Locate the cell with the specified text and output its [X, Y] center coordinate. 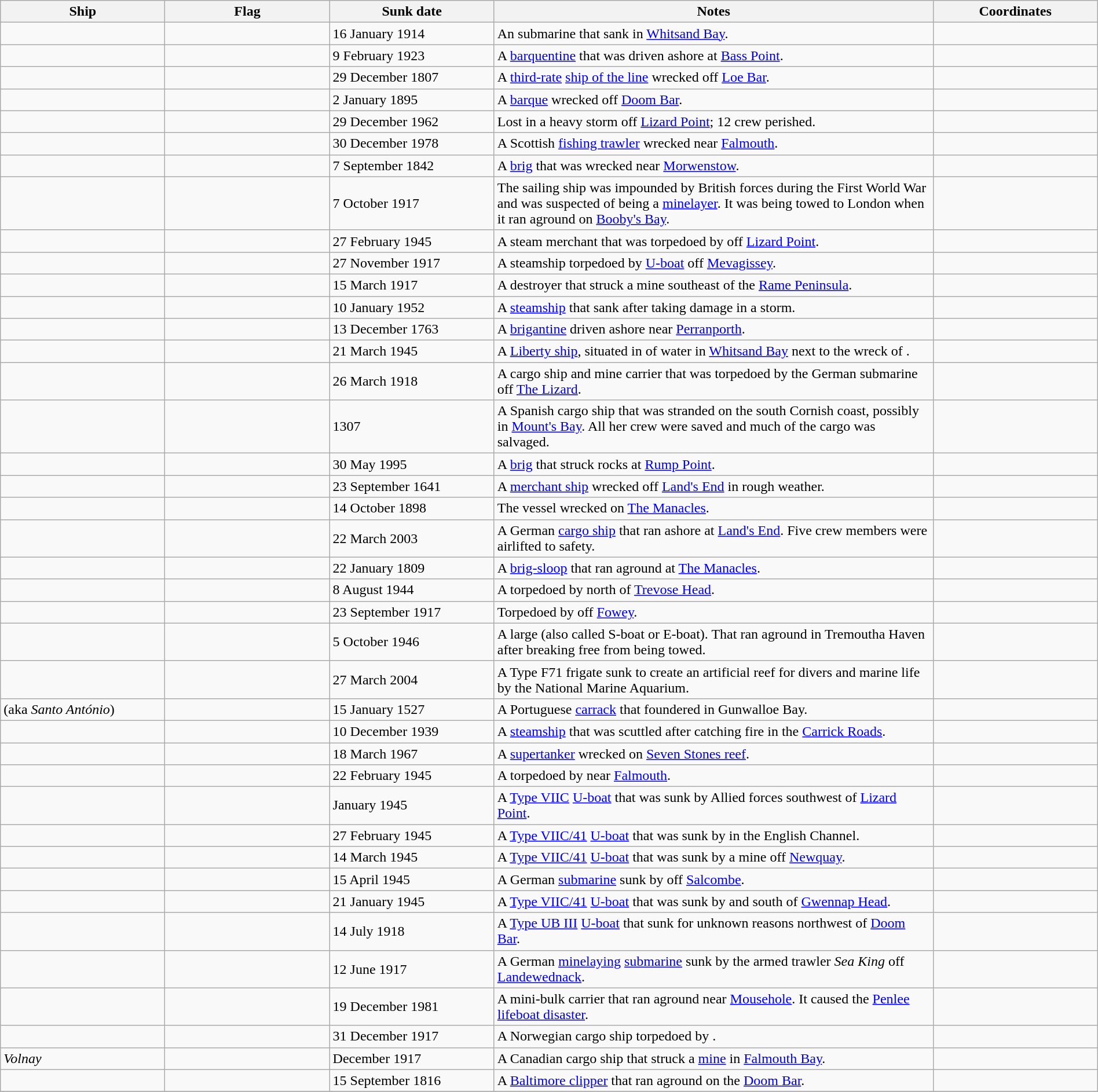
A torpedoed by near Falmouth. [713, 776]
A Type VIIC/41 U-boat that was sunk by and south of Gwennap Head. [713, 902]
A Type VIIC/41 U-boat that was sunk by in the English Channel. [713, 836]
27 March 2004 [412, 680]
21 March 1945 [412, 351]
1307 [412, 427]
21 January 1945 [412, 902]
23 September 1641 [412, 486]
14 March 1945 [412, 858]
Coordinates [1015, 12]
A German minelaying submarine sunk by the armed trawler Sea King off Landewednack. [713, 969]
A steamship that was scuttled after catching fire in the Carrick Roads. [713, 731]
Notes [713, 12]
30 December 1978 [412, 144]
A Scottish fishing trawler wrecked near Falmouth. [713, 144]
A steamship that sank after taking damage in a storm. [713, 307]
A brig-sloop that ran aground at The Manacles. [713, 568]
14 July 1918 [412, 931]
(aka Santo António) [83, 709]
A Norwegian cargo ship torpedoed by . [713, 1036]
A cargo ship and mine carrier that was torpedoed by the German submarine off The Lizard. [713, 381]
27 November 1917 [412, 263]
22 February 1945 [412, 776]
An submarine that sank in Whitsand Bay. [713, 34]
8 August 1944 [412, 590]
Flag [247, 12]
Ship [83, 12]
29 December 1807 [412, 78]
A German cargo ship that ran ashore at Land's End. Five crew members were airlifted to safety. [713, 538]
A German submarine sunk by off Salcombe. [713, 880]
A brigantine driven ashore near Perranporth. [713, 329]
A Type UB III U-boat that sunk for unknown reasons northwest of Doom Bar. [713, 931]
January 1945 [412, 806]
14 October 1898 [412, 508]
26 March 1918 [412, 381]
7 October 1917 [412, 203]
A Canadian cargo ship that struck a mine in Falmouth Bay. [713, 1058]
Lost in a heavy storm off Lizard Point; 12 crew perished. [713, 122]
A barquentine that was driven ashore at Bass Point. [713, 56]
29 December 1962 [412, 122]
16 January 1914 [412, 34]
15 April 1945 [412, 880]
12 June 1917 [412, 969]
18 March 1967 [412, 753]
13 December 1763 [412, 329]
A third-rate ship of the line wrecked off Loe Bar. [713, 78]
A steam merchant that was torpedoed by off Lizard Point. [713, 241]
A destroyer that struck a mine southeast of the Rame Peninsula. [713, 285]
30 May 1995 [412, 464]
31 December 1917 [412, 1036]
December 1917 [412, 1058]
15 January 1527 [412, 709]
Volnay [83, 1058]
15 March 1917 [412, 285]
A Type F71 frigate sunk to create an artificial reef for divers and marine life by the National Marine Aquarium. [713, 680]
A brig that was wrecked near Morwenstow. [713, 166]
23 September 1917 [412, 612]
22 March 2003 [412, 538]
Sunk date [412, 12]
A Liberty ship, situated in of water in Whitsand Bay next to the wreck of . [713, 351]
A barque wrecked off Doom Bar. [713, 100]
Torpedoed by off Fowey. [713, 612]
5 October 1946 [412, 642]
A merchant ship wrecked off Land's End in rough weather. [713, 486]
10 January 1952 [412, 307]
7 September 1842 [412, 166]
A mini-bulk carrier that ran aground near Mousehole. It caused the Penlee lifeboat disaster. [713, 1006]
A torpedoed by north of Trevose Head. [713, 590]
A steamship torpedoed by U-boat off Mevagissey. [713, 263]
9 February 1923 [412, 56]
The vessel wrecked on The Manacles. [713, 508]
A Portuguese carrack that foundered in Gunwalloe Bay. [713, 709]
22 January 1809 [412, 568]
A Baltimore clipper that ran aground on the Doom Bar. [713, 1080]
10 December 1939 [412, 731]
A supertanker wrecked on Seven Stones reef. [713, 753]
A brig that struck rocks at Rump Point. [713, 464]
19 December 1981 [412, 1006]
15 September 1816 [412, 1080]
A Type VIIC/41 U-boat that was sunk by a mine off Newquay. [713, 858]
A large (also called S-boat or E-boat). That ran aground in Tremoutha Haven after breaking free from being towed. [713, 642]
A Type VIIC U-boat that was sunk by Allied forces southwest of Lizard Point. [713, 806]
2 January 1895 [412, 100]
